Pinpoint the cell where the given text exists, returning its (X, Y) midpoint coordinate. 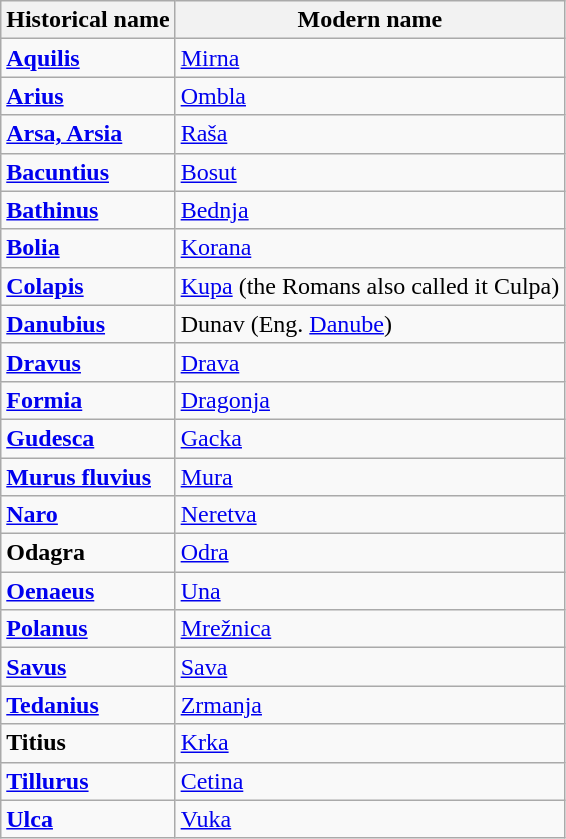
Colapis (88, 286)
Arsa, Arsia (88, 134)
Polanus (88, 629)
Oenaeus (88, 591)
Bathinus (88, 210)
Tillurus (88, 781)
Ombla (370, 96)
Historical name (88, 20)
Bolia (88, 248)
Bacuntius (88, 172)
Aquilis (88, 58)
Zrmanja (370, 705)
Bednja (370, 210)
Una (370, 591)
Dravus (88, 362)
Arius (88, 96)
Odra (370, 553)
Formia (88, 400)
Titius (88, 743)
Dragonja (370, 400)
Savus (88, 667)
Neretva (370, 515)
Drava (370, 362)
Korana (370, 248)
Vuka (370, 819)
Mirna (370, 58)
Kupa (the Romans also called it Culpa) (370, 286)
Cetina (370, 781)
Mura (370, 477)
Ulca (88, 819)
Sava (370, 667)
Odagra (88, 553)
Bosut (370, 172)
Modern name (370, 20)
Dunav (Eng. Danube) (370, 324)
Gacka (370, 438)
Raša (370, 134)
Mrežnica (370, 629)
Danubius (88, 324)
Gudesca (88, 438)
Murus fluvius (88, 477)
Krka (370, 743)
Tedanius (88, 705)
Naro (88, 515)
